Detect which cell encompasses the target text, then output its [X, Y] center coordinate. 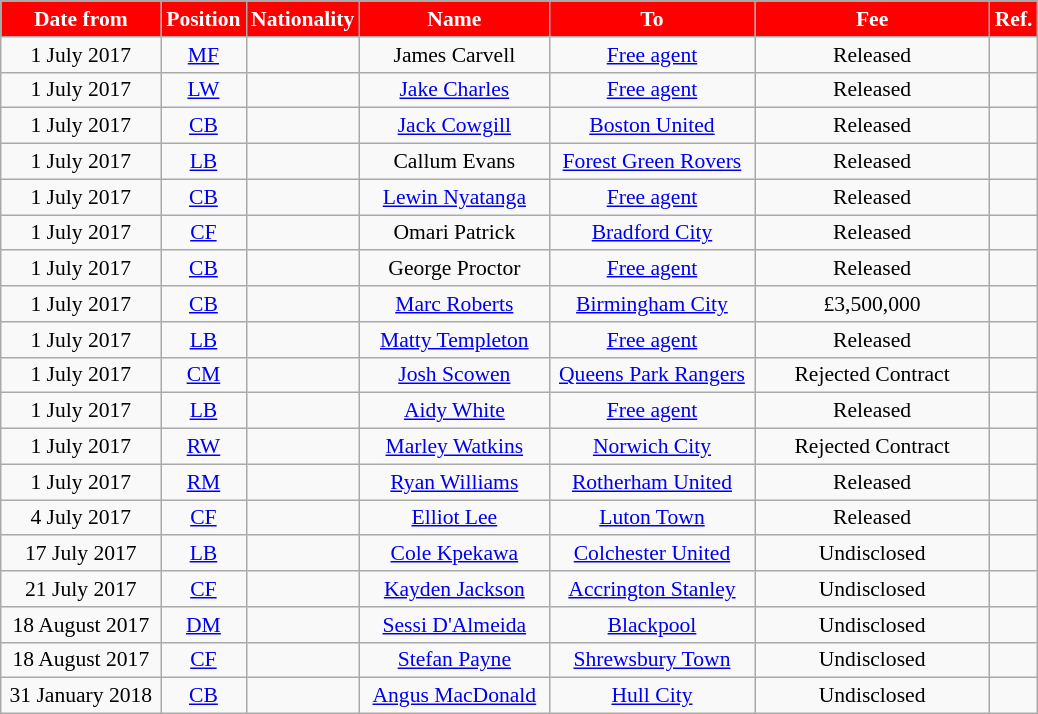
Queens Park Rangers [652, 375]
George Proctor [454, 269]
Jack Cowgill [454, 126]
Elliot Lee [454, 518]
Luton Town [652, 518]
Cole Kpekawa [454, 554]
Fee [872, 19]
Ryan Williams [454, 482]
Jake Charles [454, 90]
James Carvell [454, 55]
Ref. [1014, 19]
Angus MacDonald [454, 696]
Blackpool [652, 625]
31 January 2018 [81, 696]
Birmingham City [652, 304]
Josh Scowen [454, 375]
21 July 2017 [81, 589]
Accrington Stanley [652, 589]
MF [204, 55]
Forest Green Rovers [652, 162]
Marley Watkins [454, 447]
Omari Patrick [454, 233]
£3,500,000 [872, 304]
Nationality [302, 19]
Rotherham United [652, 482]
To [652, 19]
Position [204, 19]
Norwich City [652, 447]
Callum Evans [454, 162]
Aidy White [454, 411]
Date from [81, 19]
Sessi D'Almeida [454, 625]
Hull City [652, 696]
RM [204, 482]
LW [204, 90]
Colchester United [652, 554]
Lewin Nyatanga [454, 197]
4 July 2017 [81, 518]
Boston United [652, 126]
Bradford City [652, 233]
17 July 2017 [81, 554]
Marc Roberts [454, 304]
DM [204, 625]
Kayden Jackson [454, 589]
Matty Templeton [454, 340]
Name [454, 19]
RW [204, 447]
Shrewsbury Town [652, 660]
Stefan Payne [454, 660]
CM [204, 375]
